For the text-containing cell, return its midpoint in [X, Y] coordinate format. 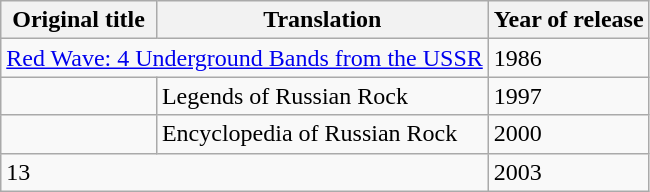
Legends of Russian Rock [322, 96]
2003 [568, 172]
Year of release [568, 20]
2000 [568, 134]
Encyclopedia of Russian Rock [322, 134]
Original title [79, 20]
13 [245, 172]
1986 [568, 58]
Translation [322, 20]
1997 [568, 96]
Red Wave: 4 Underground Bands from the USSR [245, 58]
